Provide the (X, Y) coordinate of the cell's center where the given text is located.  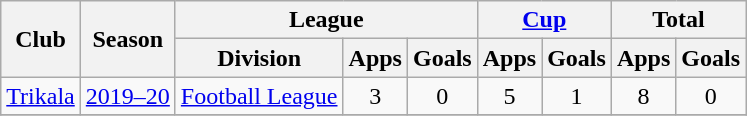
League (326, 20)
Football League (259, 96)
Trikala (41, 96)
Season (128, 39)
Club (41, 39)
1 (577, 96)
2019–20 (128, 96)
5 (509, 96)
Cup (544, 20)
8 (643, 96)
Total (678, 20)
3 (375, 96)
Division (259, 58)
